Provide the (X, Y) coordinate of the cell's center where the given text is located.  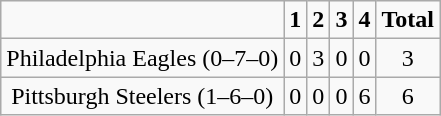
2 (318, 20)
Philadelphia Eagles (0–7–0) (142, 58)
Total (408, 20)
1 (296, 20)
4 (364, 20)
Pittsburgh Steelers (1–6–0) (142, 96)
